Identify which cell holds the provided text, then report its (x, y) central coordinate. 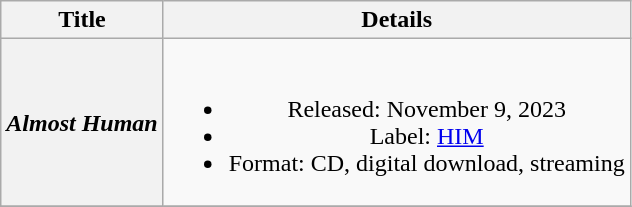
Details (396, 20)
Title (82, 20)
Almost Human (82, 122)
Released: November 9, 2023Label: HIMFormat: CD, digital download, streaming (396, 122)
